Determine the (x, y) coordinate at the center of the cell enclosing the given text.  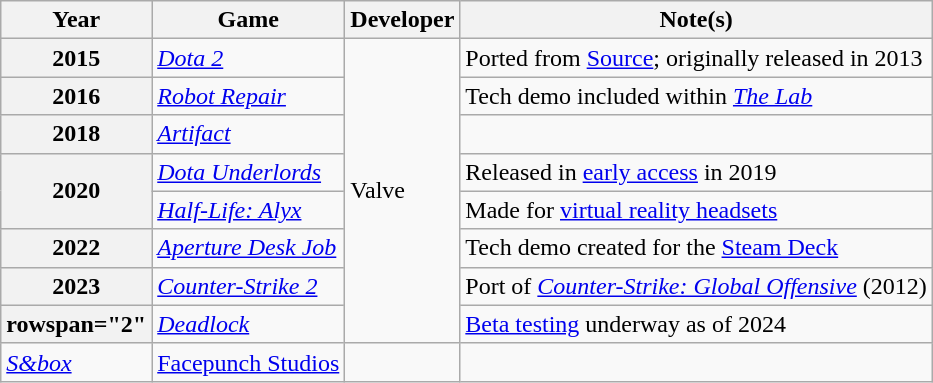
2020 (76, 191)
Note(s) (696, 20)
Ported from Source; originally released in 2013 (696, 58)
Game (248, 20)
Counter-Strike 2 (248, 286)
Beta testing underway as of 2024 (696, 324)
Robot Repair (248, 96)
Released in early access in 2019 (696, 172)
2022 (76, 248)
2016 (76, 96)
Tech demo included within The Lab (696, 96)
Aperture Desk Job (248, 248)
Port of Counter-Strike: Global Offensive (2012) (696, 286)
Made for virtual reality headsets (696, 210)
Valve (402, 191)
Deadlock (248, 324)
S&box (76, 362)
Year (76, 20)
Facepunch Studios (248, 362)
Dota Underlords (248, 172)
2018 (76, 134)
Half-Life: Alyx (248, 210)
2015 (76, 58)
rowspan="2" (76, 324)
Dota 2 (248, 58)
2023 (76, 286)
Developer (402, 20)
Tech demo created for the Steam Deck (696, 248)
Artifact (248, 134)
